For the text-containing cell, return its midpoint in [X, Y] coordinate format. 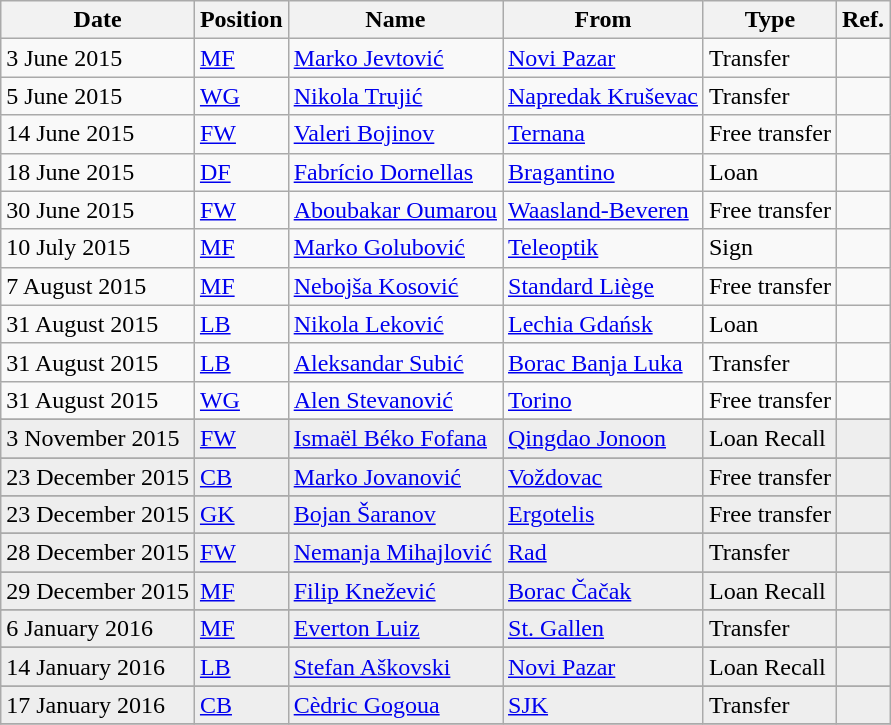
Ergotelis [602, 515]
10 July 2015 [98, 248]
Sign [770, 248]
Type [770, 20]
Borac Čačak [602, 591]
Valeri Bojinov [395, 134]
Bojan Šaranov [395, 515]
Aboubakar Oumarou [395, 210]
Position [241, 20]
Borac Banja Luka [602, 362]
Ref. [862, 20]
14 January 2016 [98, 667]
Qingdao Jonoon [602, 438]
Rad [602, 553]
3 June 2015 [98, 58]
DF [241, 172]
Fabrício Dornellas [395, 172]
Bragantino [602, 172]
17 January 2016 [98, 705]
Stefan Aškovski [395, 667]
Napredak Kruševac [602, 96]
14 June 2015 [98, 134]
Waasland-Beveren [602, 210]
7 August 2015 [98, 286]
Aleksandar Subić [395, 362]
28 December 2015 [98, 553]
Nebojša Kosović [395, 286]
Nikola Trujić [395, 96]
3 November 2015 [98, 438]
Ternana [602, 134]
Alen Stevanović [395, 400]
Cèdric Gogoua [395, 705]
6 January 2016 [98, 629]
18 June 2015 [98, 172]
Ismaël Béko Fofana [395, 438]
Torino [602, 400]
Standard Liège [602, 286]
Nikola Leković [395, 324]
30 June 2015 [98, 210]
GK [241, 515]
Filip Knežević [395, 591]
Marko Golubović [395, 248]
From [602, 20]
Everton Luiz [395, 629]
Voždovac [602, 477]
Lechia Gdańsk [602, 324]
SJK [602, 705]
Teleoptik [602, 248]
St. Gallen [602, 629]
Marko Jevtović [395, 58]
5 June 2015 [98, 96]
Date [98, 20]
29 December 2015 [98, 591]
Nemanja Mihajlović [395, 553]
Marko Jovanović [395, 477]
Name [395, 20]
